Determine the (X, Y) coordinate at the center of the cell enclosing the given text.  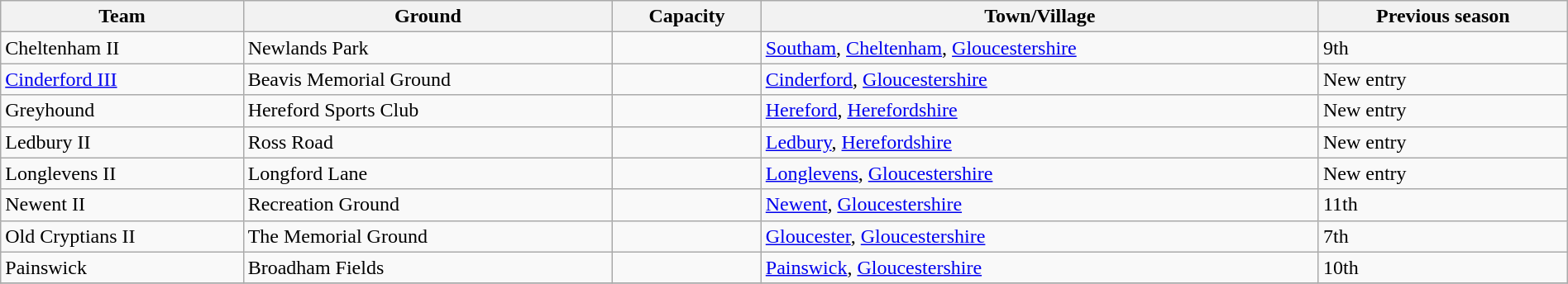
Cheltenham II (122, 48)
Newent II (122, 205)
Beavis Memorial Ground (428, 79)
Cinderford, Gloucestershire (1040, 79)
9th (1442, 48)
Longlevens, Gloucestershire (1040, 173)
Ledbury, Herefordshire (1040, 142)
Southam, Cheltenham, Gloucestershire (1040, 48)
10th (1442, 267)
Hereford Sports Club (428, 111)
Gloucester, Gloucestershire (1040, 236)
Ground (428, 17)
The Memorial Ground (428, 236)
Hereford, Herefordshire (1040, 111)
Capacity (687, 17)
Ross Road (428, 142)
Town/Village (1040, 17)
Previous season (1442, 17)
Longlevens II (122, 173)
Broadham Fields (428, 267)
Team (122, 17)
Newent, Gloucestershire (1040, 205)
11th (1442, 205)
Ledbury II (122, 142)
Longford Lane (428, 173)
Old Cryptians II (122, 236)
Greyhound (122, 111)
7th (1442, 236)
Painswick (122, 267)
Newlands Park (428, 48)
Recreation Ground (428, 205)
Painswick, Gloucestershire (1040, 267)
Cinderford III (122, 79)
